Capture the cell that displays the provided text and extract its [X, Y] central coordinate. 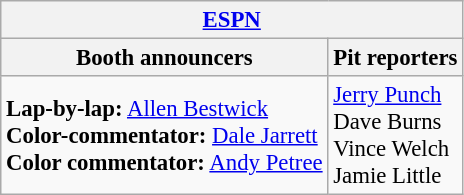
Booth announcers [164, 58]
Jerry PunchDave BurnsVince WelchJamie Little [396, 136]
ESPN [232, 20]
Lap-by-lap: Allen BestwickColor-commentator: Dale JarrettColor commentator: Andy Petree [164, 136]
Pit reporters [396, 58]
